Extract the (x, y) coordinate from the center of the cell holding the provided text.  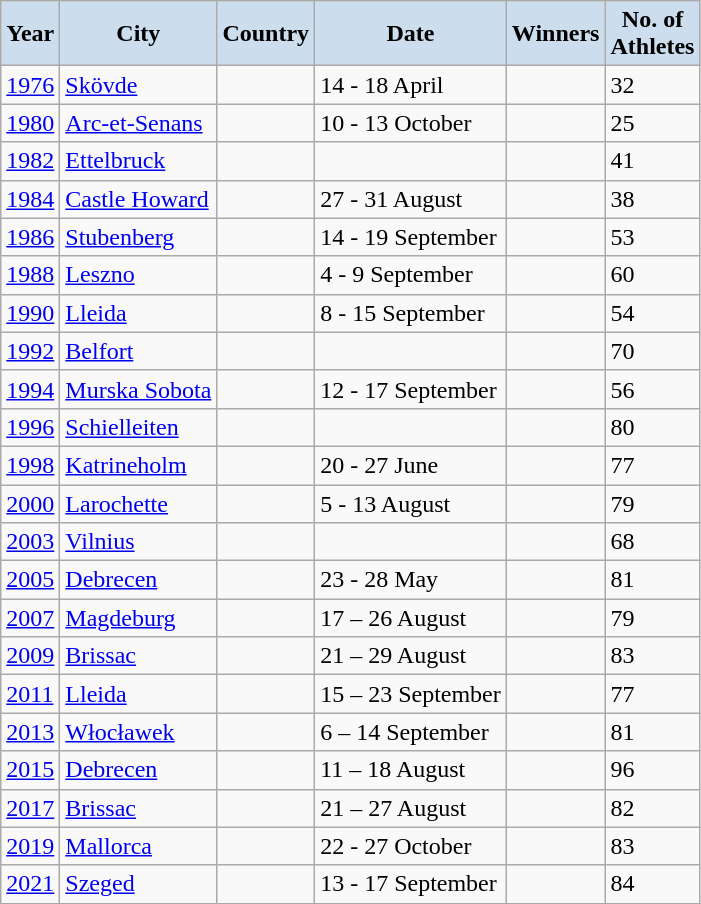
4 - 9 September (411, 275)
8 - 15 September (411, 313)
2011 (30, 694)
12 - 17 September (411, 389)
2009 (30, 656)
Włocławek (138, 732)
22 - 27 October (411, 846)
1980 (30, 123)
27 - 31 August (411, 199)
82 (652, 808)
1988 (30, 275)
21 – 29 August (411, 656)
23 - 28 May (411, 580)
1984 (30, 199)
Skövde (138, 85)
15 – 23 September (411, 694)
38 (652, 199)
60 (652, 275)
Vilnius (138, 542)
Murska Sobota (138, 389)
32 (652, 85)
Belfort (138, 351)
13 - 17 September (411, 884)
2007 (30, 618)
Mallorca (138, 846)
54 (652, 313)
41 (652, 161)
96 (652, 770)
Ettelbruck (138, 161)
1994 (30, 389)
6 – 14 September (411, 732)
1986 (30, 237)
City (138, 34)
Magdeburg (138, 618)
Date (411, 34)
5 - 13 August (411, 503)
Country (266, 34)
1990 (30, 313)
Schielleiten (138, 427)
Winners (556, 34)
17 – 26 August (411, 618)
25 (652, 123)
2019 (30, 846)
1996 (30, 427)
Castle Howard (138, 199)
1982 (30, 161)
Larochette (138, 503)
21 – 27 August (411, 808)
1992 (30, 351)
80 (652, 427)
14 - 19 September (411, 237)
70 (652, 351)
2021 (30, 884)
Leszno (138, 275)
84 (652, 884)
2013 (30, 732)
56 (652, 389)
No. ofAthletes (652, 34)
14 - 18 April (411, 85)
2017 (30, 808)
Stubenberg (138, 237)
1998 (30, 465)
Arc-et-Senans (138, 123)
2015 (30, 770)
10 - 13 October (411, 123)
1976 (30, 85)
2005 (30, 580)
68 (652, 542)
20 - 27 June (411, 465)
53 (652, 237)
2003 (30, 542)
Katrineholm (138, 465)
Szeged (138, 884)
11 – 18 August (411, 770)
2000 (30, 503)
Year (30, 34)
